Scan for the cell matching the given text and deliver its [x, y] coordinate at center. 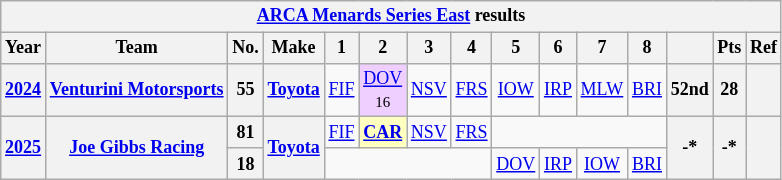
Team [136, 48]
81 [246, 132]
MLW [602, 90]
8 [648, 48]
52nd [690, 90]
6 [558, 48]
28 [730, 90]
Pts [730, 48]
2025 [24, 148]
Joe Gibbs Racing [136, 148]
7 [602, 48]
ARCA Menards Series East results [392, 16]
Make [294, 48]
DOV16 [383, 90]
5 [516, 48]
1 [342, 48]
4 [472, 48]
CAR [383, 132]
DOV [516, 164]
2 [383, 48]
3 [428, 48]
Ref [764, 48]
55 [246, 90]
Year [24, 48]
18 [246, 164]
Venturini Motorsports [136, 90]
2024 [24, 90]
No. [246, 48]
